Return the [X, Y] coordinate for the center point of the cell that contains the specified text.  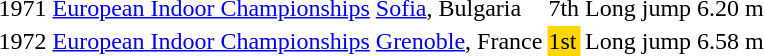
Long jump [638, 41]
European Indoor Championships [211, 41]
1st [564, 41]
Grenoble, France [459, 41]
